Determine the (X, Y) coordinate at the center of the cell enclosing the given text.  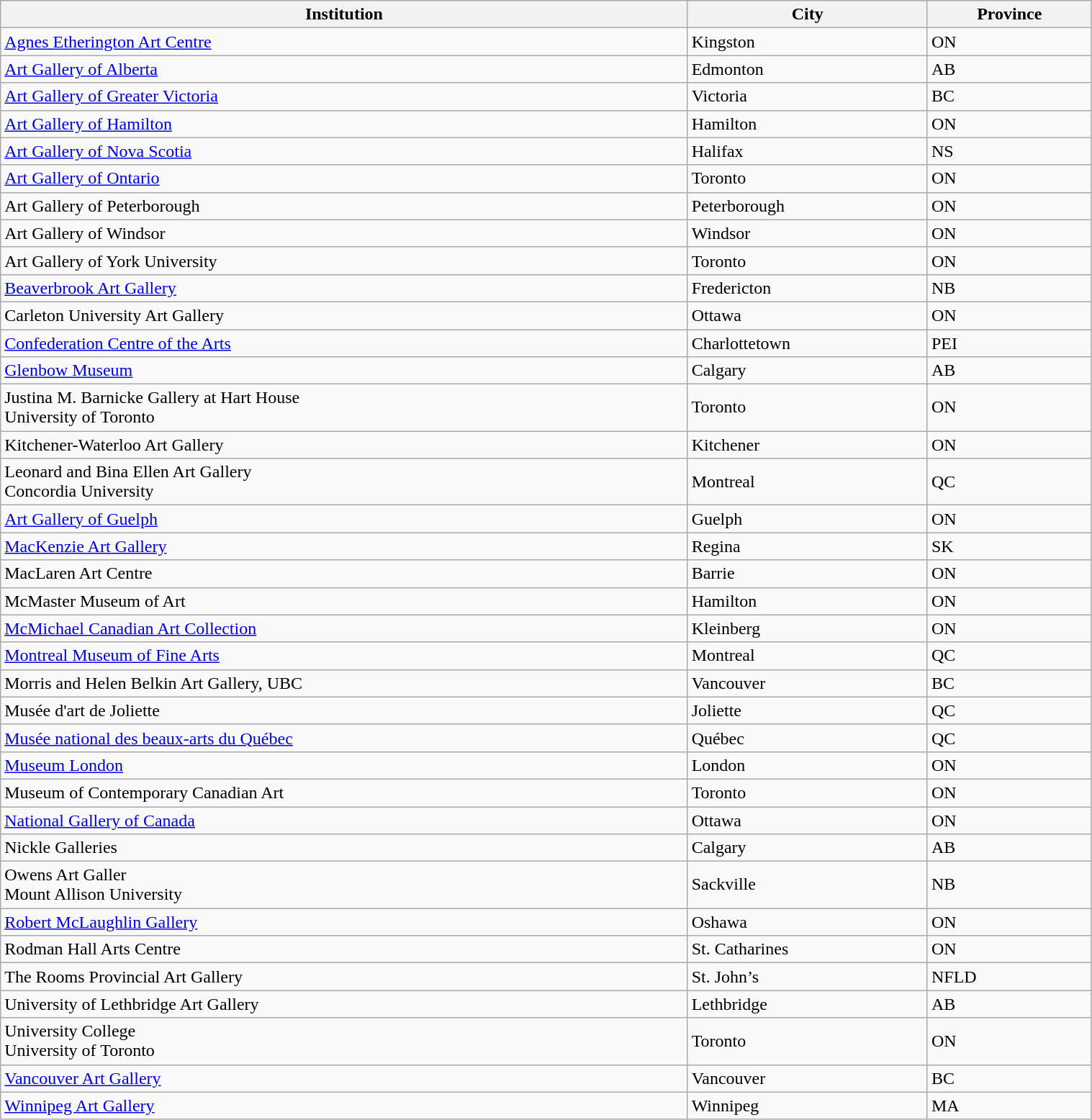
Art Gallery of Windsor (344, 233)
Fredericton (808, 288)
Kitchener (808, 445)
Museum of Contemporary Canadian Art (344, 792)
Morris and Helen Belkin Art Gallery, UBC (344, 683)
Robert McLaughlin Gallery (344, 922)
University CollegeUniversity of Toronto (344, 1041)
National Gallery of Canada (344, 820)
Art Gallery of Ontario (344, 179)
NS (1009, 151)
Museum London (344, 765)
Edmonton (808, 69)
Nickle Galleries (344, 848)
Joliette (808, 710)
Art Gallery of Guelph (344, 519)
Québec (808, 738)
McMichael Canadian Art Collection (344, 628)
Barrie (808, 574)
Art Gallery of Greater Victoria (344, 96)
Kitchener-Waterloo Art Gallery (344, 445)
Carleton University Art Gallery (344, 315)
London (808, 765)
Art Gallery of Hamilton (344, 124)
St. Catharines (808, 949)
McMaster Museum of Art (344, 601)
Kleinberg (808, 628)
University of Lethbridge Art Gallery (344, 1004)
Winnipeg Art Gallery (344, 1106)
Confederation Centre of the Arts (344, 343)
Oshawa (808, 922)
Art Gallery of Nova Scotia (344, 151)
Institution (344, 14)
SK (1009, 546)
Montreal Museum of Fine Arts (344, 656)
Vancouver Art Gallery (344, 1078)
Winnipeg (808, 1106)
Windsor (808, 233)
Beaverbrook Art Gallery (344, 288)
Kingston (808, 42)
Art Gallery of York University (344, 261)
MA (1009, 1106)
Victoria (808, 96)
Musée national des beaux-arts du Québec (344, 738)
Art Gallery of Alberta (344, 69)
Leonard and Bina Ellen Art GalleryConcordia University (344, 482)
Art Gallery of Peterborough (344, 206)
City (808, 14)
Sackville (808, 885)
NFLD (1009, 977)
Guelph (808, 519)
Musée d'art de Joliette (344, 710)
Owens Art GallerMount Allison University (344, 885)
Halifax (808, 151)
MacLaren Art Centre (344, 574)
Charlottetown (808, 343)
Glenbow Museum (344, 371)
Agnes Etherington Art Centre (344, 42)
The Rooms Provincial Art Gallery (344, 977)
MacKenzie Art Gallery (344, 546)
St. John’s (808, 977)
PEI (1009, 343)
Province (1009, 14)
Regina (808, 546)
Lethbridge (808, 1004)
Peterborough (808, 206)
Justina M. Barnicke Gallery at Hart House University of Toronto (344, 407)
Rodman Hall Arts Centre (344, 949)
